Return (x, y) of the center of cell containing provided text 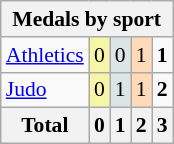
Total (45, 126)
Judo (45, 90)
Medals by sport (87, 19)
Athletics (45, 55)
3 (162, 126)
